Locate the cell with the specified text and output its [x, y] center coordinate. 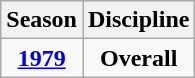
Season [42, 20]
1979 [42, 58]
Discipline [138, 20]
Overall [138, 58]
